Identify which cell holds the provided text, then report its [x, y] central coordinate. 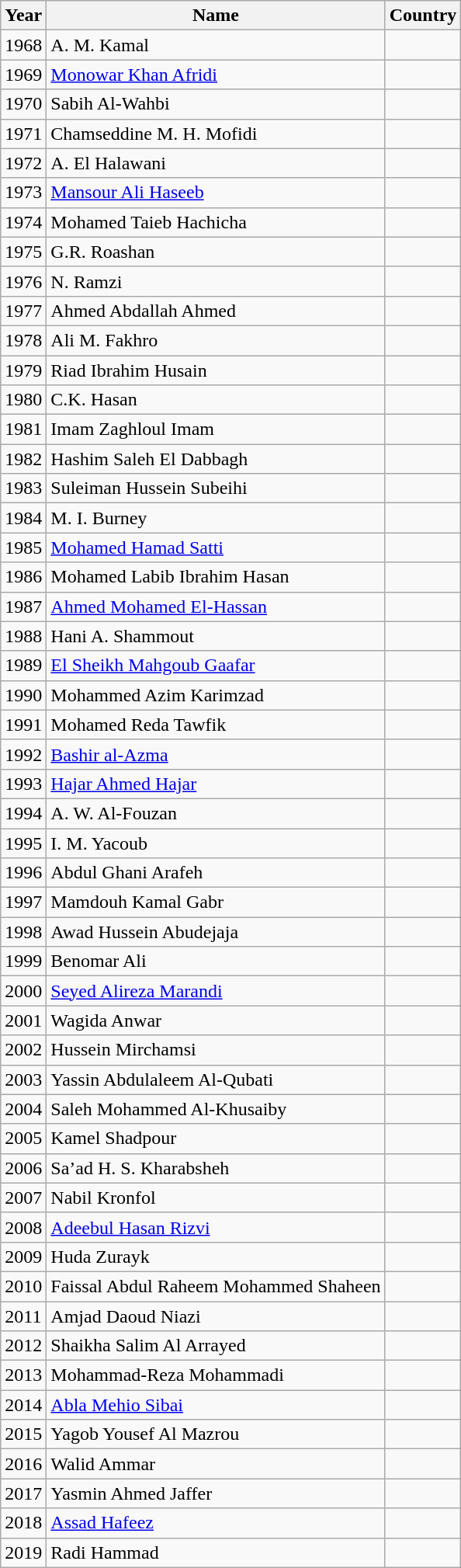
Hashim Saleh El Dabbagh [216, 459]
1978 [23, 340]
G.R. Roashan [216, 252]
Abdul Ghani Arafeh [216, 873]
Assad Hafeez [216, 1523]
1990 [23, 695]
1986 [23, 577]
2010 [23, 1286]
2013 [23, 1375]
C.K. Hasan [216, 400]
2018 [23, 1523]
1970 [23, 104]
1988 [23, 636]
2006 [23, 1168]
1983 [23, 488]
Year [23, 16]
2012 [23, 1346]
Bashir al-Azma [216, 754]
Yagob Yousef Al Mazrou [216, 1434]
1989 [23, 666]
Hussein Mirchamsi [216, 1050]
Wagida Anwar [216, 1020]
Imam Zaghloul Imam [216, 429]
2017 [23, 1493]
Yassin Abdulaleem Al-Qubati [216, 1080]
A. M. Kamal [216, 45]
M. I. Burney [216, 518]
1998 [23, 932]
Huda Zurayk [216, 1257]
Mohammad-Reza Mohammadi [216, 1375]
2019 [23, 1552]
1985 [23, 548]
El Sheikh Mahgoub Gaafar [216, 666]
1992 [23, 754]
1974 [23, 222]
Name [216, 16]
Riad Ibrahim Husain [216, 370]
Mohamed Reda Tawfik [216, 725]
2002 [23, 1050]
2014 [23, 1405]
1984 [23, 518]
Chamseddine M. H. Mofidi [216, 134]
A. El Halawani [216, 163]
Benomar Ali [216, 961]
Nabil Kronfol [216, 1198]
1981 [23, 429]
1994 [23, 813]
Ahmed Mohamed El-Hassan [216, 607]
Faissal Abdul Raheem Mohammed Shaheen [216, 1286]
1968 [23, 45]
Amjad Daoud Niazi [216, 1316]
2003 [23, 1080]
Walid Ammar [216, 1464]
N. Ramzi [216, 281]
2007 [23, 1198]
1995 [23, 843]
1975 [23, 252]
Shaikha Salim Al Arrayed [216, 1346]
2015 [23, 1434]
Radi Hammad [216, 1552]
2016 [23, 1464]
1980 [23, 400]
2009 [23, 1257]
2001 [23, 1020]
Hani A. Shammout [216, 636]
1976 [23, 281]
2000 [23, 991]
1991 [23, 725]
Monowar Khan Afridi [216, 75]
1993 [23, 784]
Ahmed Abdallah Ahmed [216, 311]
1979 [23, 370]
Sa’ad H. S. Kharabsheh [216, 1168]
2011 [23, 1316]
Awad Hussein Abudejaja [216, 932]
Hajar Ahmed Hajar [216, 784]
A. W. Al-Fouzan [216, 813]
Ali M. Fakhro [216, 340]
Abla Mehio Sibai [216, 1405]
1972 [23, 163]
1969 [23, 75]
Kamel Shadpour [216, 1139]
1987 [23, 607]
1997 [23, 902]
1982 [23, 459]
1996 [23, 873]
1973 [23, 193]
Mohammed Azim Karimzad [216, 695]
Mohamed Hamad Satti [216, 548]
2005 [23, 1139]
Mohamed Labib Ibrahim Hasan [216, 577]
Yasmin Ahmed Jaffer [216, 1493]
Saleh Mohammed Al-Khusaiby [216, 1109]
Seyed Alireza Marandi [216, 991]
1977 [23, 311]
1971 [23, 134]
Suleiman Hussein Subeihi [216, 488]
1999 [23, 961]
Mamdouh Kamal Gabr [216, 902]
Country [423, 16]
2004 [23, 1109]
Mohamed Taieb Hachicha [216, 222]
Mansour Ali Haseeb [216, 193]
Adeebul Hasan Rizvi [216, 1227]
I. M. Yacoub [216, 843]
Sabih Al-Wahbi [216, 104]
2008 [23, 1227]
